Pinpoint the cell where the given text exists, returning its [x, y] midpoint coordinate. 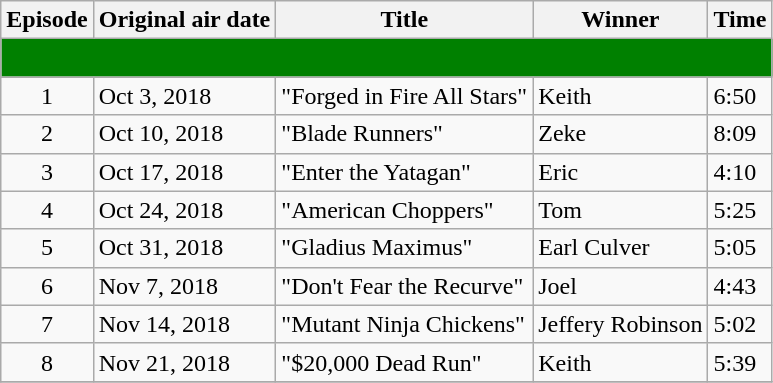
Nov 14, 2018 [184, 324]
Winner [620, 20]
3 [47, 172]
5 [47, 248]
Tom [620, 210]
Oct 3, 2018 [184, 96]
7 [47, 324]
"American Choppers" [404, 210]
Oct 10, 2018 [184, 134]
"Forged in Fire All Stars" [404, 96]
Oct 24, 2018 [184, 210]
5:05 [740, 248]
2 [47, 134]
Episode [47, 20]
4:10 [740, 172]
Nov 7, 2018 [184, 286]
"Enter the Yatagan" [404, 172]
Earl Culver [620, 248]
"Mutant Ninja Chickens" [404, 324]
"Blade Runners" [404, 134]
"Gladius Maximus" [404, 248]
"Don't Fear the Recurve" [404, 286]
Eric [620, 172]
6 [47, 286]
Nov 21, 2018 [184, 362]
8:09 [740, 134]
5:25 [740, 210]
Original air date [184, 20]
"$20,000 Dead Run" [404, 362]
Title [404, 20]
Jeffery Robinson [620, 324]
Time [740, 20]
8 [47, 362]
Joel [620, 286]
6:50 [740, 96]
Zeke [620, 134]
5:02 [740, 324]
Oct 17, 2018 [184, 172]
1 [47, 96]
Oct 31, 2018 [184, 248]
4:43 [740, 286]
4 [47, 210]
5:39 [740, 362]
